Extract the [x, y] coordinate from the center of the cell holding the provided text.  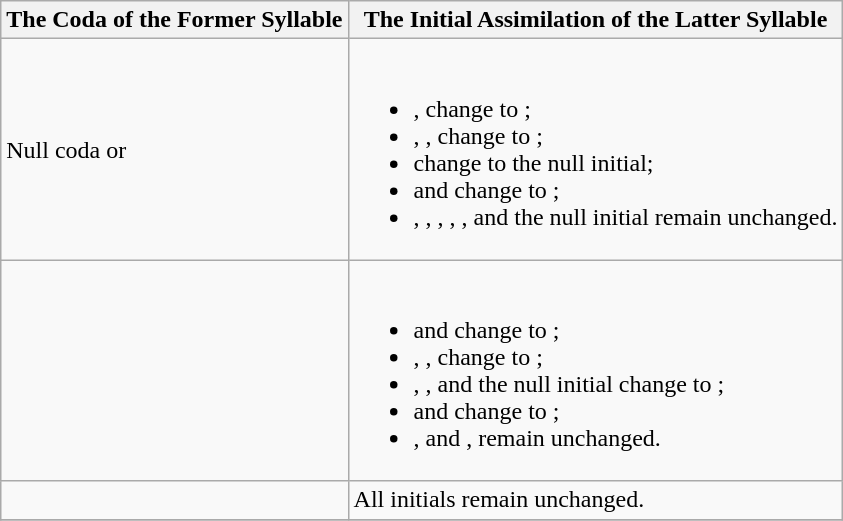
The Coda of the Former Syllable [174, 20]
All initials remain unchanged. [596, 500]
and change to ;, , change to ;, , and the null initial change to ; and change to ;, and , remain unchanged. [596, 370]
, change to ;, , change to ; change to the null initial; and change to ;, , , , , and the null initial remain unchanged. [596, 150]
Null coda or [174, 150]
The Initial Assimilation of the Latter Syllable [596, 20]
